For the text-containing cell, return its midpoint in (X, Y) coordinate format. 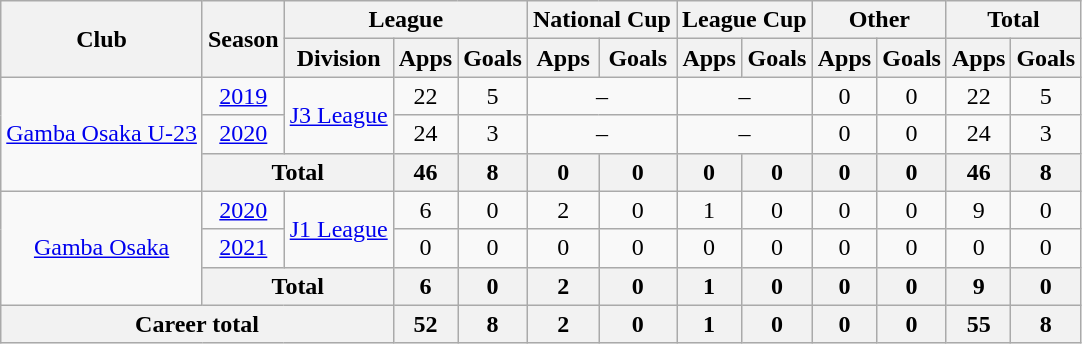
Gamba Osaka U-23 (102, 134)
Club (102, 39)
J1 League (338, 229)
Career total (197, 324)
Season (243, 39)
Other (879, 20)
Gamba Osaka (102, 248)
55 (978, 324)
Division (338, 58)
2019 (243, 96)
2021 (243, 248)
J3 League (338, 115)
League Cup (744, 20)
National Cup (602, 20)
52 (425, 324)
League (406, 20)
